Output the (X, Y) coordinate of the center of the cell containing the given text.  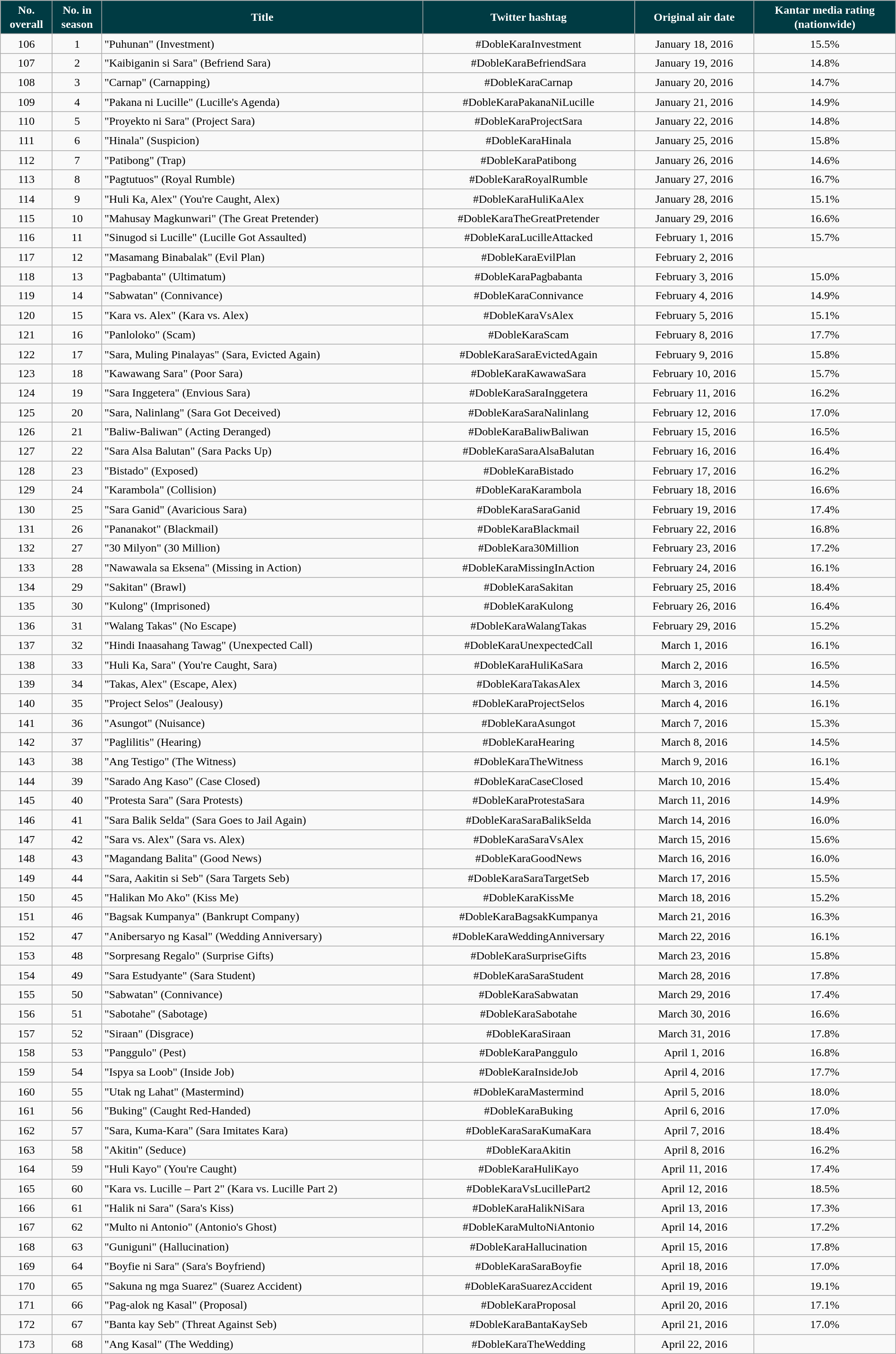
#DobleKaraHuliKaAlex (528, 198)
"Karambola" (Collision) (262, 490)
"Kara vs. Alex" (Kara vs. Alex) (262, 316)
"Masamang Binabalak" (Evil Plan) (262, 257)
65 (78, 1285)
62 (78, 1228)
109 (26, 102)
#DobleKaraInvestment (528, 43)
35 (78, 703)
"30 Milyon" (30 Million) (262, 548)
April 18, 2016 (695, 1267)
"Takas, Alex" (Escape, Alex) (262, 684)
January 29, 2016 (695, 218)
March 7, 2016 (695, 723)
#DobleKaraVsLucillePart2 (528, 1188)
February 9, 2016 (695, 354)
39 (78, 781)
15.3% (825, 723)
113 (26, 180)
#DobleKaraKawawaSara (528, 373)
126 (26, 432)
#DobleKaraLucilleAttacked (528, 237)
March 4, 2016 (695, 703)
#DobleKaraRoyalRumble (528, 180)
April 12, 2016 (695, 1188)
#DobleKaraProposal (528, 1305)
27 (78, 548)
15.6% (825, 839)
#DobleKaraBlackmail (528, 528)
February 23, 2016 (695, 548)
144 (26, 781)
April 4, 2016 (695, 1072)
173 (26, 1344)
#DobleKaraSaraEvictedAgain (528, 354)
#DobleKaraSaraInggetera (528, 393)
January 21, 2016 (695, 102)
#DobleKaraCarnap (528, 82)
#DobleKaraInsideJob (528, 1072)
30 (78, 607)
58 (78, 1149)
#DobleKaraTheWitness (528, 762)
"Utak ng Lahat" (Mastermind) (262, 1092)
133 (26, 567)
February 22, 2016 (695, 528)
123 (26, 373)
February 11, 2016 (695, 393)
"Pagbabanta" (Ultimatum) (262, 277)
"Ispya sa Loob" (Inside Job) (262, 1072)
March 30, 2016 (695, 1014)
67 (78, 1324)
13 (78, 277)
January 18, 2016 (695, 43)
17.3% (825, 1208)
February 12, 2016 (695, 412)
14.7% (825, 82)
April 1, 2016 (695, 1053)
29 (78, 587)
#DobleKaraUnexpectedCall (528, 646)
February 19, 2016 (695, 509)
118 (26, 277)
57 (78, 1130)
161 (26, 1111)
122 (26, 354)
119 (26, 296)
23 (78, 471)
#DobleKaraSaraKumaKara (528, 1130)
128 (26, 471)
April 5, 2016 (695, 1092)
166 (26, 1208)
168 (26, 1247)
February 3, 2016 (695, 277)
34 (78, 684)
"Akitin" (Seduce) (262, 1149)
#DobleKaraWeddingAnniversary (528, 937)
32 (78, 646)
#DobleKaraSaraAlsaBalutan (528, 451)
#DobleKaraHallucination (528, 1247)
March 29, 2016 (695, 994)
115 (26, 218)
40 (78, 801)
#DobleKaraHalikNiSara (528, 1208)
March 8, 2016 (695, 742)
129 (26, 490)
March 9, 2016 (695, 762)
February 17, 2016 (695, 471)
#DobleKaraTheGreatPretender (528, 218)
19 (78, 393)
108 (26, 82)
4 (78, 102)
February 26, 2016 (695, 607)
22 (78, 451)
#DobleKaraPanggulo (528, 1053)
No. in season (78, 17)
66 (78, 1305)
February 18, 2016 (695, 490)
145 (26, 801)
#DobleKaraProjectSelos (528, 703)
Title (262, 17)
"Panloloko" (Scam) (262, 335)
"Sakitan" (Brawl) (262, 587)
7 (78, 160)
147 (26, 839)
#DobleKaraAsungot (528, 723)
111 (26, 141)
#DobleKaraBuking (528, 1111)
46 (78, 917)
#DobleKaraSakitan (528, 587)
138 (26, 664)
33 (78, 664)
"Bistado" (Exposed) (262, 471)
#DobleKaraSaraVsAlex (528, 839)
135 (26, 607)
"Nawawala sa Eksena" (Missing in Action) (262, 567)
127 (26, 451)
125 (26, 412)
44 (78, 878)
156 (26, 1014)
February 29, 2016 (695, 626)
146 (26, 819)
"Kawawang Sara" (Poor Sara) (262, 373)
110 (26, 121)
April 20, 2016 (695, 1305)
"Kara vs. Lucille – Part 2" (Kara vs. Lucille Part 2) (262, 1188)
42 (78, 839)
10 (78, 218)
53 (78, 1053)
171 (26, 1305)
"Huli Ka, Sara" (You're Caught, Sara) (262, 664)
5 (78, 121)
"Hindi Inaasahang Tawag" (Unexpected Call) (262, 646)
1 (78, 43)
January 19, 2016 (695, 63)
"Pakana ni Lucille" (Lucille's Agenda) (262, 102)
"Sakuna ng mga Suarez" (Suarez Accident) (262, 1285)
19.1% (825, 1285)
17.1% (825, 1305)
"Ang Kasal" (The Wedding) (262, 1344)
#DobleKaraPagbabanta (528, 277)
#DobleKara30Million (528, 548)
"Sabotahe" (Sabotage) (262, 1014)
"Kulong" (Imprisoned) (262, 607)
47 (78, 937)
124 (26, 393)
21 (78, 432)
141 (26, 723)
#DobleKaraMastermind (528, 1092)
"Banta kay Seb" (Threat Against Seb) (262, 1324)
14.6% (825, 160)
March 16, 2016 (695, 858)
April 14, 2016 (695, 1228)
"Magandang Balita" (Good News) (262, 858)
#DobleKaraKulong (528, 607)
"Sara Alsa Balutan" (Sara Packs Up) (262, 451)
"Puhunan" (Investment) (262, 43)
#DobleKaraTakasAlex (528, 684)
132 (26, 548)
148 (26, 858)
"Sara Ganid" (Avaricious Sara) (262, 509)
169 (26, 1267)
121 (26, 335)
134 (26, 587)
"Baliw-Baliwan" (Acting Deranged) (262, 432)
February 10, 2016 (695, 373)
#DobleKaraProjectSara (528, 121)
March 2, 2016 (695, 664)
#DobleKaraMissingInAction (528, 567)
Twitter hashtag (528, 17)
January 28, 2016 (695, 198)
50 (78, 994)
"Sara, Muling Pinalayas" (Sara, Evicted Again) (262, 354)
"Project Selos" (Jealousy) (262, 703)
114 (26, 198)
60 (78, 1188)
59 (78, 1169)
#DobleKaraSaraTargetSeb (528, 878)
#DobleKaraBagsakKumpanya (528, 917)
106 (26, 43)
41 (78, 819)
#DobleKaraKarambola (528, 490)
164 (26, 1169)
#DobleKaraProtestaSara (528, 801)
"Sara Inggetera" (Envious Sara) (262, 393)
#DobleKaraScam (528, 335)
February 2, 2016 (695, 257)
#DobleKaraSaraGanid (528, 509)
#DobleKaraHuliKaSara (528, 664)
#DobleKaraBantaKaySeb (528, 1324)
163 (26, 1149)
April 11, 2016 (695, 1169)
"Pagtutuos" (Royal Rumble) (262, 180)
15.4% (825, 781)
Kantar media rating (nationwide) (825, 17)
"Hinala" (Suspicion) (262, 141)
137 (26, 646)
"Multo ni Antonio" (Antonio's Ghost) (262, 1228)
36 (78, 723)
"Sarado Ang Kaso" (Case Closed) (262, 781)
"Paglilitis" (Hearing) (262, 742)
February 8, 2016 (695, 335)
12 (78, 257)
"Patibong" (Trap) (262, 160)
131 (26, 528)
157 (26, 1033)
#DobleKaraBaliwBaliwan (528, 432)
#DobleKaraAkitin (528, 1149)
167 (26, 1228)
8 (78, 180)
55 (78, 1092)
16 (78, 335)
165 (26, 1188)
#DobleKaraSuarezAccident (528, 1285)
116 (26, 237)
#DobleKaraCaseClosed (528, 781)
107 (26, 63)
9 (78, 198)
#DobleKaraSaraBoyfie (528, 1267)
March 21, 2016 (695, 917)
March 31, 2016 (695, 1033)
143 (26, 762)
April 13, 2016 (695, 1208)
"Asungot" (Nuisance) (262, 723)
January 25, 2016 (695, 141)
"Halikan Mo Ako" (Kiss Me) (262, 898)
February 15, 2016 (695, 432)
#DobleKaraEvilPlan (528, 257)
March 11, 2016 (695, 801)
#DobleKaraMultoNiAntonio (528, 1228)
March 17, 2016 (695, 878)
16.7% (825, 180)
"Pananakot" (Blackmail) (262, 528)
March 15, 2016 (695, 839)
March 18, 2016 (695, 898)
170 (26, 1285)
11 (78, 237)
#DobleKaraSabwatan (528, 994)
March 10, 2016 (695, 781)
#DobleKaraHinala (528, 141)
"Anibersaryo ng Kasal" (Wedding Anniversary) (262, 937)
#DobleKaraVsAlex (528, 316)
#DobleKaraPakanaNiLucille (528, 102)
45 (78, 898)
49 (78, 975)
#DobleKaraBefriendSara (528, 63)
"Buking" (Caught Red-Handed) (262, 1111)
"Huli Kayo" (You're Caught) (262, 1169)
"Guniguni" (Hallucination) (262, 1247)
56 (78, 1111)
54 (78, 1072)
February 5, 2016 (695, 316)
"Pag-alok ng Kasal" (Proposal) (262, 1305)
#DobleKaraSaraBalikSelda (528, 819)
43 (78, 858)
130 (26, 509)
"Protesta Sara" (Sara Protests) (262, 801)
Original air date (695, 17)
38 (78, 762)
15 (78, 316)
159 (26, 1072)
March 14, 2016 (695, 819)
31 (78, 626)
150 (26, 898)
"Sara, Aakitin si Seb" (Sara Targets Seb) (262, 878)
18.0% (825, 1092)
March 23, 2016 (695, 956)
February 24, 2016 (695, 567)
142 (26, 742)
52 (78, 1033)
17 (78, 354)
64 (78, 1267)
#DobleKaraGoodNews (528, 858)
28 (78, 567)
No. overall (26, 17)
"Sara Balik Selda" (Sara Goes to Jail Again) (262, 819)
#DobleKaraTheWedding (528, 1344)
"Proyekto ni Sara" (Project Sara) (262, 121)
#DobleKaraPatibong (528, 160)
20 (78, 412)
#DobleKaraKissMe (528, 898)
117 (26, 257)
151 (26, 917)
"Huli Ka, Alex" (You're Caught, Alex) (262, 198)
#DobleKaraSaraStudent (528, 975)
"Bagsak Kumpanya" (Bankrupt Company) (262, 917)
April 15, 2016 (695, 1247)
48 (78, 956)
"Sorpresang Regalo" (Surprise Gifts) (262, 956)
"Mahusay Magkunwari" (The Great Pretender) (262, 218)
January 27, 2016 (695, 180)
61 (78, 1208)
3 (78, 82)
"Panggulo" (Pest) (262, 1053)
March 28, 2016 (695, 975)
"Halik ni Sara" (Sara's Kiss) (262, 1208)
January 22, 2016 (695, 121)
January 26, 2016 (695, 160)
6 (78, 141)
"Boyfie ni Sara" (Sara's Boyfriend) (262, 1267)
172 (26, 1324)
26 (78, 528)
18 (78, 373)
March 1, 2016 (695, 646)
April 6, 2016 (695, 1111)
2 (78, 63)
68 (78, 1344)
"Sinugod si Lucille" (Lucille Got Assaulted) (262, 237)
"Sara Estudyante" (Sara Student) (262, 975)
"Carnap" (Carnapping) (262, 82)
"Sara vs. Alex" (Sara vs. Alex) (262, 839)
"Sara, Nalinlang" (Sara Got Deceived) (262, 412)
"Walang Takas" (No Escape) (262, 626)
April 21, 2016 (695, 1324)
15.0% (825, 277)
136 (26, 626)
"Siraan" (Disgrace) (262, 1033)
April 22, 2016 (695, 1344)
#DobleKaraBistado (528, 471)
#DobleKaraWalangTakas (528, 626)
#DobleKaraConnivance (528, 296)
January 20, 2016 (695, 82)
#DobleKaraHearing (528, 742)
16.3% (825, 917)
140 (26, 703)
April 19, 2016 (695, 1285)
March 22, 2016 (695, 937)
February 25, 2016 (695, 587)
37 (78, 742)
63 (78, 1247)
155 (26, 994)
139 (26, 684)
152 (26, 937)
14 (78, 296)
February 4, 2016 (695, 296)
112 (26, 160)
#DobleKaraHuliKayo (528, 1169)
"Sara, Kuma-Kara" (Sara Imitates Kara) (262, 1130)
February 1, 2016 (695, 237)
18.5% (825, 1188)
February 16, 2016 (695, 451)
#DobleKaraSiraan (528, 1033)
162 (26, 1130)
51 (78, 1014)
#DobleKaraSaraNalinlang (528, 412)
March 3, 2016 (695, 684)
25 (78, 509)
24 (78, 490)
153 (26, 956)
April 8, 2016 (695, 1149)
"Ang Testigo" (The Witness) (262, 762)
158 (26, 1053)
160 (26, 1092)
149 (26, 878)
#DobleKaraSabotahe (528, 1014)
154 (26, 975)
April 7, 2016 (695, 1130)
#DobleKaraSurpriseGifts (528, 956)
120 (26, 316)
"Kaibiganin si Sara" (Befriend Sara) (262, 63)
